Capture the cell that displays the provided text and extract its (x, y) central coordinate. 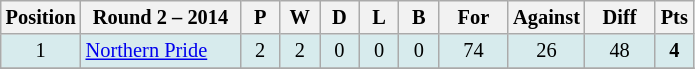
For (474, 17)
P (260, 17)
Pts (674, 17)
1 (41, 51)
48 (620, 51)
Round 2 – 2014 (161, 17)
Northern Pride (161, 51)
Diff (620, 17)
Against (546, 17)
26 (546, 51)
4 (674, 51)
L (379, 17)
Position (41, 17)
D (340, 17)
W (300, 17)
74 (474, 51)
B (419, 17)
